Locate the cell with the specified text and output its [x, y] center coordinate. 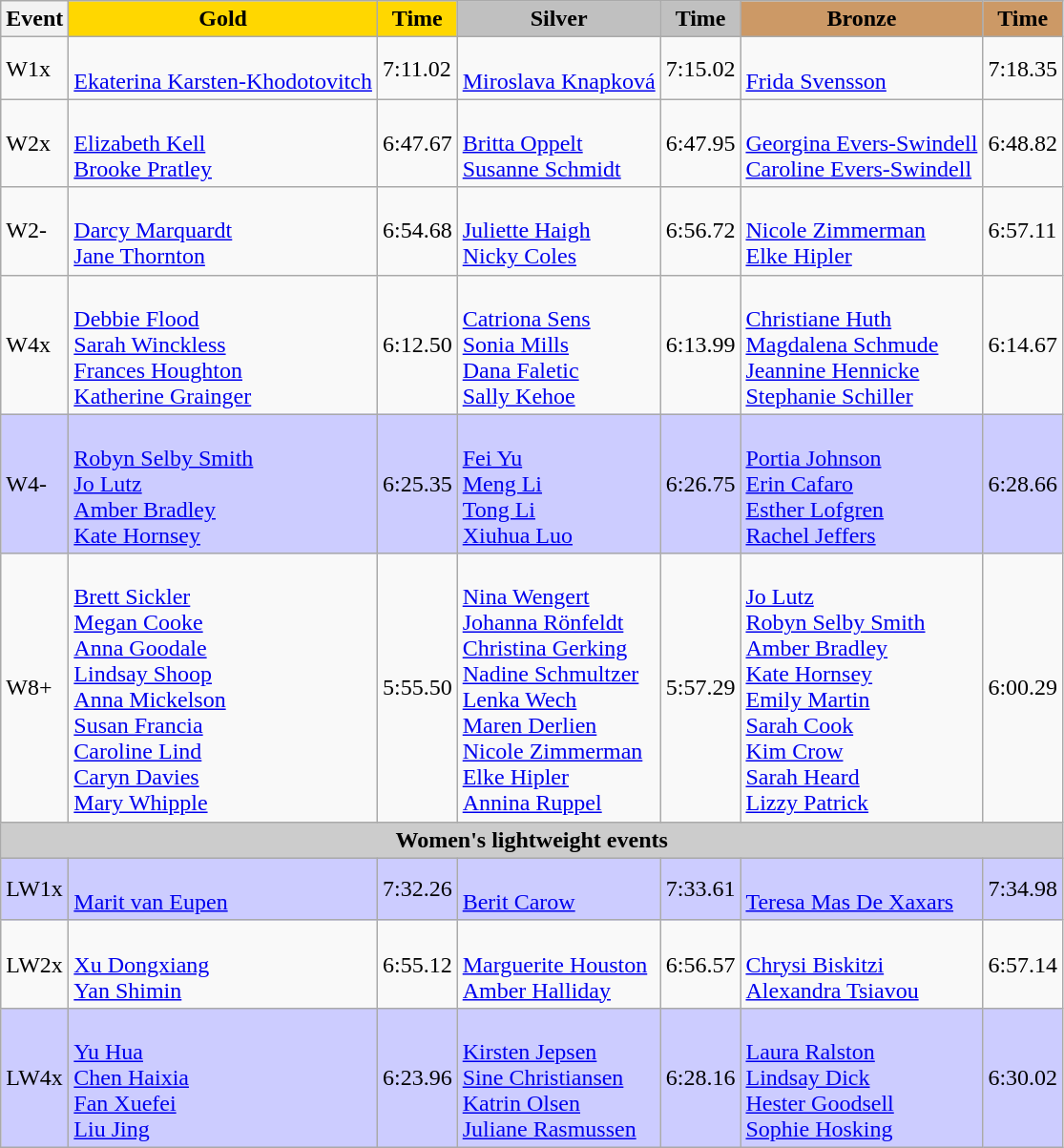
7:18.35 [1023, 69]
W2- [34, 231]
LW1x [34, 889]
6:48.82 [1023, 143]
Darcy Marquardt Jane Thornton [223, 231]
Ekaterina Karsten-Khodotovitch [223, 69]
Juliette Haigh Nicky Coles [559, 231]
6:57.11 [1023, 231]
Laura Ralston Lindsay Dick Hester Goodsell Sophie Hosking [862, 1077]
Catriona Sens Sonia Mills Dana Faletic Sally Kehoe [559, 344]
LW2x [34, 964]
Xu Dongxiang Yan Shimin [223, 964]
7:32.26 [417, 889]
6:00.29 [1023, 687]
6:23.96 [417, 1077]
W4- [34, 484]
Teresa Mas De Xaxars [862, 889]
Marguerite Houston Amber Halliday [559, 964]
Georgina Evers-Swindell Caroline Evers-Swindell [862, 143]
Jo Lutz Robyn Selby Smith Amber Bradley Kate Hornsey Emily Martin Sarah Cook Kim Crow Sarah Heard Lizzy Patrick [862, 687]
6:56.72 [700, 231]
LW4x [34, 1077]
6:30.02 [1023, 1077]
6:14.67 [1023, 344]
Debbie Flood Sarah Winckless Frances Houghton Katherine Grainger [223, 344]
7:33.61 [700, 889]
Britta Oppelt Susanne Schmidt [559, 143]
6:28.66 [1023, 484]
Yu Hua Chen Haixia Fan Xuefei Liu Jing [223, 1077]
6:57.14 [1023, 964]
W4x [34, 344]
Brett Sickler Megan Cooke Anna Goodale Lindsay Shoop Anna Mickelson Susan Francia Caroline Lind Caryn Davies Mary Whipple [223, 687]
Frida Svensson [862, 69]
6:13.99 [700, 344]
6:25.35 [417, 484]
6:56.57 [700, 964]
6:55.12 [417, 964]
5:55.50 [417, 687]
Fei Yu Meng Li Tong Li Xiuhua Luo [559, 484]
Bronze [862, 19]
6:47.95 [700, 143]
Kirsten Jepsen Sine Christiansen Katrin Olsen Juliane Rasmussen [559, 1077]
Chrysi Biskitzi Alexandra Tsiavou [862, 964]
Elizabeth Kell Brooke Pratley [223, 143]
7:11.02 [417, 69]
Marit van Eupen [223, 889]
7:15.02 [700, 69]
Christiane Huth Magdalena Schmude Jeannine Hennicke Stephanie Schiller [862, 344]
Silver [559, 19]
Nina Wengert Johanna Rönfeldt Christina Gerking Nadine Schmultzer Lenka Wech Maren Derlien Nicole Zimmerman Elke Hipler Annina Ruppel [559, 687]
Gold [223, 19]
6:26.75 [700, 484]
Women's lightweight events [532, 840]
Event [34, 19]
Portia Johnson Erin Cafaro Esther Lofgren Rachel Jeffers [862, 484]
Berit Carow [559, 889]
6:12.50 [417, 344]
6:54.68 [417, 231]
Nicole Zimmerman Elke Hipler [862, 231]
Miroslava Knapková [559, 69]
W8+ [34, 687]
Robyn Selby Smith Jo Lutz Amber Bradley Kate Hornsey [223, 484]
7:34.98 [1023, 889]
W2x [34, 143]
6:47.67 [417, 143]
W1x [34, 69]
6:28.16 [700, 1077]
5:57.29 [700, 687]
